Pinpoint the cell where the given text exists, returning its [x, y] midpoint coordinate. 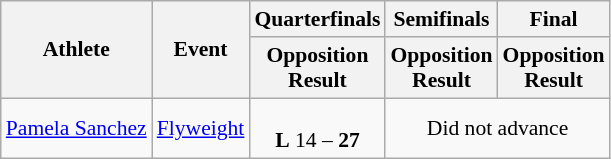
Event [201, 50]
Flyweight [201, 128]
Quarterfinals [317, 19]
L 14 – 27 [317, 128]
Pamela Sanchez [76, 128]
Final [554, 19]
Semifinals [441, 19]
Did not advance [497, 128]
Athlete [76, 50]
